For the text-containing cell, return its midpoint in (X, Y) coordinate format. 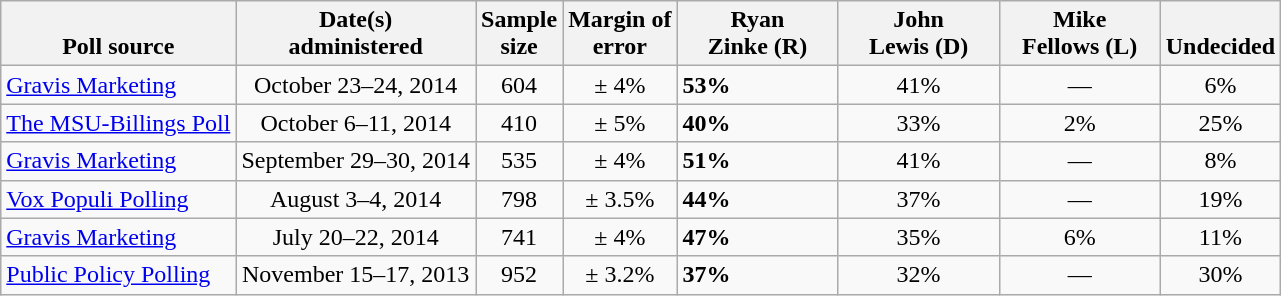
± 5% (620, 123)
410 (520, 123)
952 (520, 275)
September 29–30, 2014 (356, 161)
44% (758, 199)
40% (758, 123)
25% (1220, 123)
19% (1220, 199)
604 (520, 85)
± 3.5% (620, 199)
MikeFellows (L) (1080, 34)
8% (1220, 161)
Poll source (118, 34)
Vox Populi Polling (118, 199)
October 6–11, 2014 (356, 123)
535 (520, 161)
November 15–17, 2013 (356, 275)
798 (520, 199)
30% (1220, 275)
53% (758, 85)
July 20–22, 2014 (356, 237)
Margin oferror (620, 34)
47% (758, 237)
32% (918, 275)
Public Policy Polling (118, 275)
2% (1080, 123)
Date(s)administered (356, 34)
51% (758, 161)
33% (918, 123)
Undecided (1220, 34)
October 23–24, 2014 (356, 85)
11% (1220, 237)
The MSU-Billings Poll (118, 123)
August 3–4, 2014 (356, 199)
± 3.2% (620, 275)
JohnLewis (D) (918, 34)
741 (520, 237)
35% (918, 237)
RyanZinke (R) (758, 34)
Samplesize (520, 34)
